Output the (x, y) coordinate of the center of the cell containing the given text.  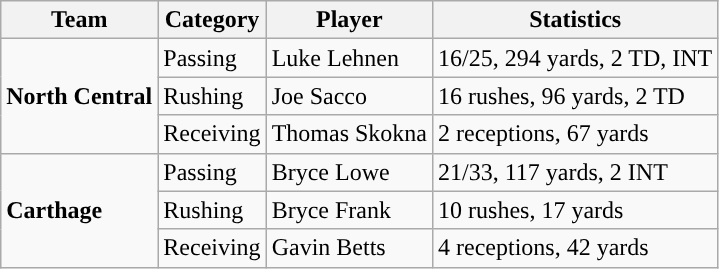
16 rushes, 96 yards, 2 TD (576, 96)
Player (349, 20)
2 receptions, 67 yards (576, 134)
Carthage (80, 210)
Luke Lehnen (349, 58)
4 receptions, 42 yards (576, 248)
16/25, 294 yards, 2 TD, INT (576, 58)
Joe Sacco (349, 96)
Category (212, 20)
Bryce Lowe (349, 172)
Gavin Betts (349, 248)
Team (80, 20)
North Central (80, 96)
Thomas Skokna (349, 134)
Bryce Frank (349, 210)
10 rushes, 17 yards (576, 210)
21/33, 117 yards, 2 INT (576, 172)
Statistics (576, 20)
